For the text-containing cell, return its midpoint in (x, y) coordinate format. 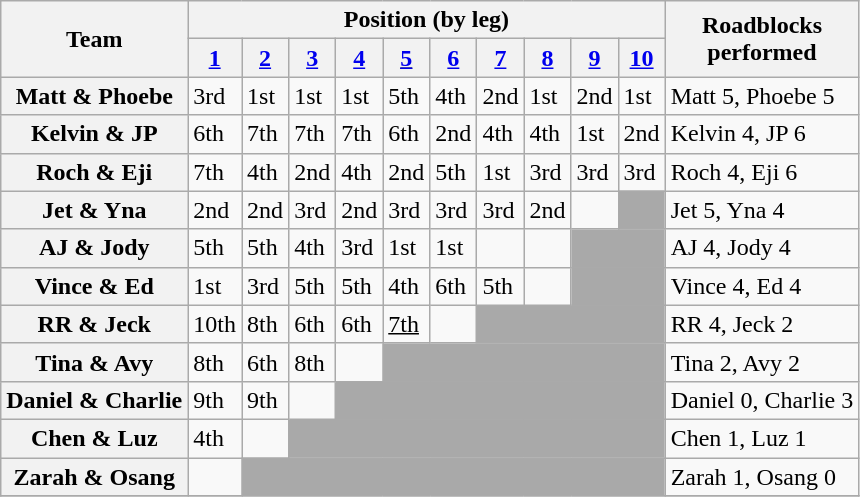
10 (642, 58)
5 (406, 58)
RR 4, Jeck 2 (762, 324)
Vince 4, Ed 4 (762, 286)
Team (94, 39)
Roadblocksperformed (762, 39)
Jet & Yna (94, 210)
2 (266, 58)
Chen & Luz (94, 438)
8 (548, 58)
Kelvin & JP (94, 134)
4 (360, 58)
Daniel & Charlie (94, 400)
Roch & Eji (94, 172)
Kelvin 4, JP 6 (762, 134)
Daniel 0, Charlie 3 (762, 400)
3 (312, 58)
Jet 5, Yna 4 (762, 210)
AJ 4, Jody 4 (762, 248)
AJ & Jody (94, 248)
Tina 2, Avy 2 (762, 362)
1 (215, 58)
RR & Jeck (94, 324)
Tina & Avy (94, 362)
Matt 5, Phoebe 5 (762, 96)
Position (by leg) (426, 20)
Roch 4, Eji 6 (762, 172)
Zarah & Osang (94, 477)
Vince & Ed (94, 286)
Matt & Phoebe (94, 96)
Chen 1, Luz 1 (762, 438)
Zarah 1, Osang 0 (762, 477)
7 (500, 58)
9 (594, 58)
6 (454, 58)
10th (215, 324)
